Provide the (X, Y) coordinate of the cell's center where the given text is located.  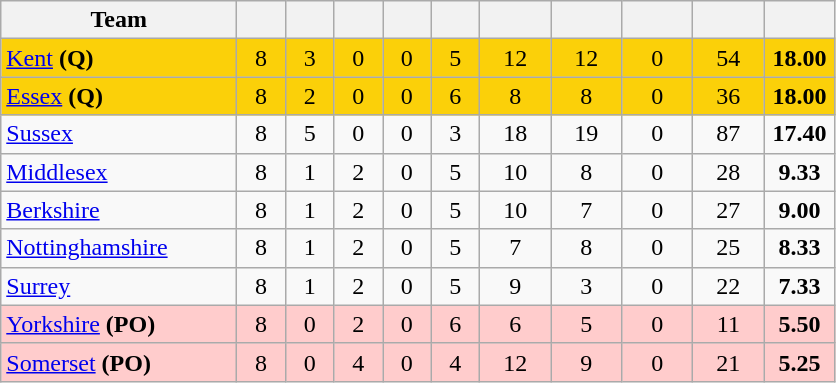
18 (516, 134)
28 (728, 172)
87 (728, 134)
17.40 (800, 134)
25 (728, 248)
Middlesex (119, 172)
Kent (Q) (119, 58)
Yorkshire (PO) (119, 324)
Sussex (119, 134)
7.33 (800, 286)
27 (728, 210)
21 (728, 362)
Berkshire (119, 210)
Surrey (119, 286)
8.33 (800, 248)
54 (728, 58)
5.25 (800, 362)
19 (586, 134)
Nottinghamshire (119, 248)
11 (728, 324)
9.33 (800, 172)
5.50 (800, 324)
Essex (Q) (119, 96)
36 (728, 96)
Team (119, 20)
9.00 (800, 210)
22 (728, 286)
Somerset (PO) (119, 362)
